From the cell containing the given text, extract its center point as [x, y] coordinate. 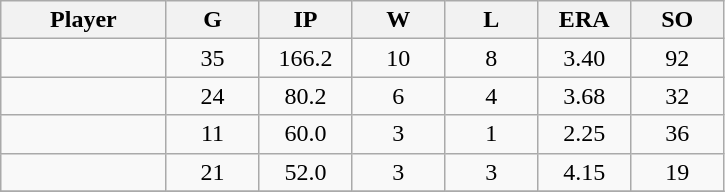
19 [678, 172]
35 [212, 58]
L [492, 20]
11 [212, 134]
3.68 [584, 96]
W [398, 20]
6 [398, 96]
10 [398, 58]
IP [306, 20]
24 [212, 96]
G [212, 20]
80.2 [306, 96]
3.40 [584, 58]
4 [492, 96]
ERA [584, 20]
1 [492, 134]
4.15 [584, 172]
SO [678, 20]
92 [678, 58]
166.2 [306, 58]
36 [678, 134]
8 [492, 58]
2.25 [584, 134]
32 [678, 96]
60.0 [306, 134]
52.0 [306, 172]
21 [212, 172]
Player [84, 20]
